Capture the cell that displays the provided text and extract its [x, y] central coordinate. 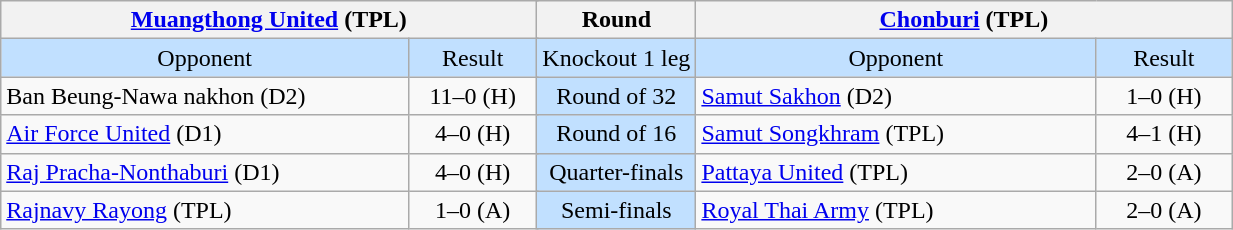
Samut Sakhon (D2) [896, 96]
1–0 (H) [1164, 96]
Air Force United (D1) [205, 134]
Muangthong United (TPL) [269, 20]
Chonburi (TPL) [964, 20]
Rajnavy Rayong (TPL) [205, 210]
1–0 (A) [473, 210]
Ban Beung-Nawa nakhon (D2) [205, 96]
Royal Thai Army (TPL) [896, 210]
Raj Pracha-Nonthaburi (D1) [205, 172]
Round [616, 20]
Round of 16 [616, 134]
Round of 32 [616, 96]
Semi-finals [616, 210]
4–1 (H) [1164, 134]
Quarter-finals [616, 172]
Knockout 1 leg [616, 58]
Pattaya United (TPL) [896, 172]
Samut Songkhram (TPL) [896, 134]
11–0 (H) [473, 96]
